Locate the cell with the specified text and output its [x, y] center coordinate. 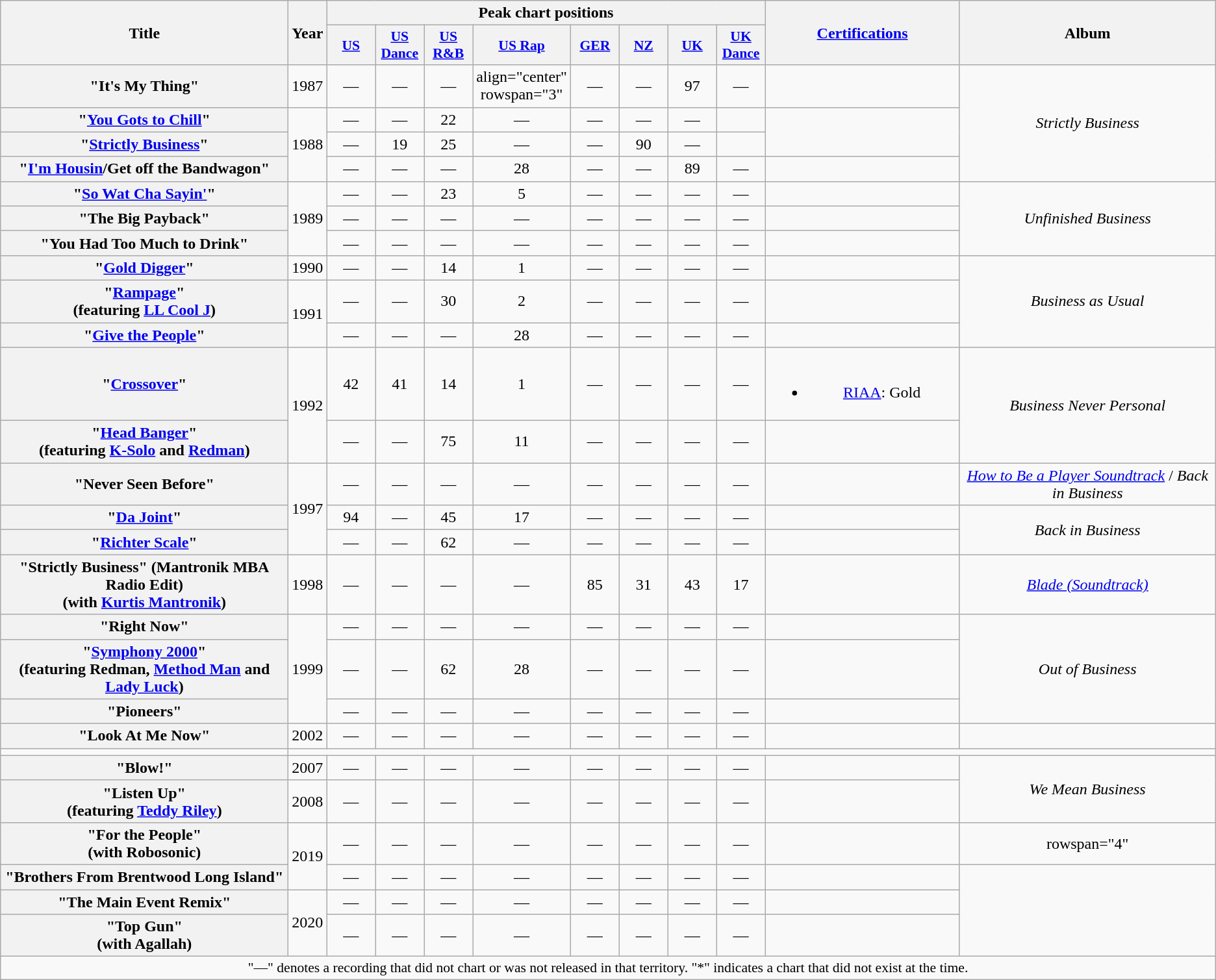
1988 [308, 144]
Unfinished Business [1087, 218]
rowspan="4" [1087, 843]
"Top Gun"(with Agallah) [144, 935]
"You Gots to Chill" [144, 119]
US Rap [522, 45]
"Pioneers" [144, 711]
19 [400, 144]
How to Be a Player Soundtrack / Back in Business [1087, 484]
NZ [643, 45]
"Da Joint" [144, 518]
41 [400, 384]
"Head Banger" (featuring K-Solo and Redman) [144, 442]
Business as Usual [1087, 301]
"Strictly Business" [144, 144]
UK Dance [741, 45]
2020 [308, 923]
"Listen Up" (featuring Teddy Riley) [144, 801]
Peak chart positions [546, 13]
23 [448, 194]
"Rampage" (featuring LL Cool J) [144, 301]
Business Never Personal [1087, 405]
US Dance [400, 45]
"Strictly Business" (Mantronik MBA Radio Edit)(with Kurtis Mantronik) [144, 584]
Year [308, 32]
UK [692, 45]
RIAA: Gold [863, 384]
Strictly Business [1087, 123]
Back in Business [1087, 530]
31 [643, 584]
1999 [308, 669]
We Mean Business [1087, 788]
2008 [308, 801]
1992 [308, 405]
"Symphony 2000" (featuring Redman, Method Man and Lady Luck) [144, 669]
Out of Business [1087, 669]
"You Had Too Much to Drink" [144, 243]
align="center" rowspan="3" [522, 86]
1997 [308, 509]
"I'm Housin/Get off the Bandwagon" [144, 169]
"Look At Me Now" [144, 736]
"Right Now" [144, 627]
"Gold Digger" [144, 268]
1990 [308, 268]
Title [144, 32]
90 [643, 144]
US R&B [448, 45]
2019 [308, 856]
2007 [308, 768]
5 [522, 194]
45 [448, 518]
1998 [308, 584]
"Never Seen Before" [144, 484]
25 [448, 144]
"For the People"(with Robosonic) [144, 843]
94 [351, 518]
1987 [308, 86]
"Crossover" [144, 384]
"Brothers From Brentwood Long Island" [144, 877]
43 [692, 584]
"Give the People" [144, 334]
"It's My Thing" [144, 86]
85 [595, 584]
11 [522, 442]
2 [522, 301]
"The Main Event Remix" [144, 902]
Certifications [863, 32]
97 [692, 86]
"So Wat Cha Sayin'" [144, 194]
GER [595, 45]
"Richter Scale" [144, 542]
"Blow!" [144, 768]
1991 [308, 313]
30 [448, 301]
1989 [308, 218]
75 [448, 442]
42 [351, 384]
2002 [308, 736]
Album [1087, 32]
22 [448, 119]
US [351, 45]
"—" denotes a recording that did not chart or was not released in that territory. "*" indicates a chart that did not exist at the time. [608, 968]
"The Big Payback" [144, 218]
89 [692, 169]
Blade (Soundtrack) [1087, 584]
